From the cell containing the given text, extract its center point as (x, y) coordinate. 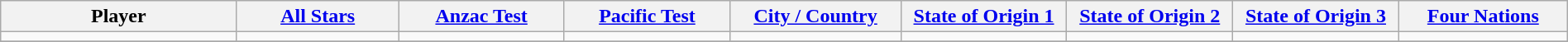
Anzac Test (481, 16)
Pacific Test (647, 16)
City / Country (815, 16)
Player (119, 16)
State of Origin 1 (984, 16)
State of Origin 3 (1317, 16)
State of Origin 2 (1150, 16)
Four Nations (1483, 16)
All Stars (318, 16)
